Pinpoint the cell where the given text exists, returning its [x, y] midpoint coordinate. 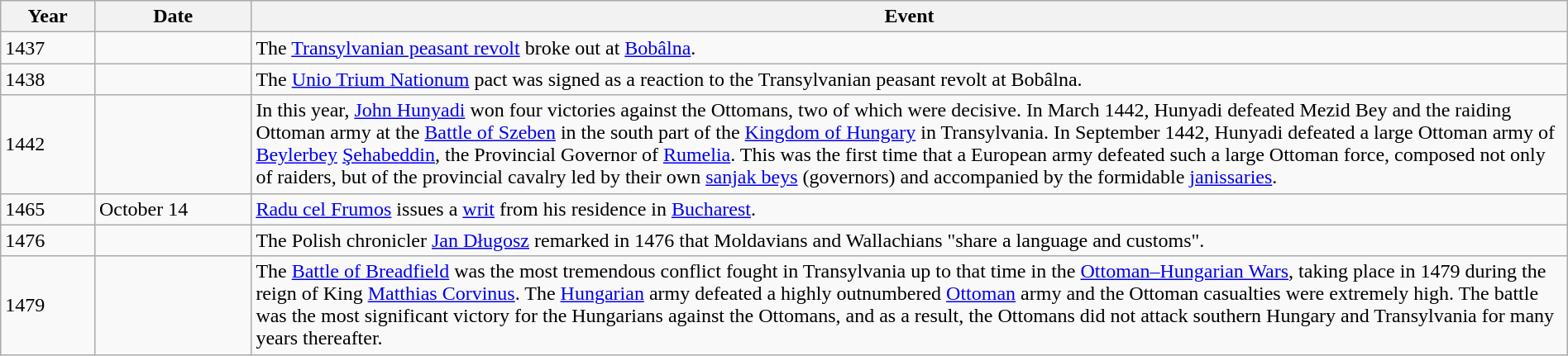
The Transylvanian peasant revolt broke out at Bobâlna. [910, 48]
The Polish chronicler Jan Długosz remarked in 1476 that Moldavians and Wallachians "share a language and customs". [910, 240]
Radu cel Frumos issues a writ from his residence in Bucharest. [910, 209]
Date [172, 17]
Year [48, 17]
1476 [48, 240]
Event [910, 17]
The Unio Trium Nationum pact was signed as a reaction to the Transylvanian peasant revolt at Bobâlna. [910, 79]
1442 [48, 144]
1479 [48, 306]
October 14 [172, 209]
1465 [48, 209]
1438 [48, 79]
1437 [48, 48]
